Scan for the cell matching the given text and deliver its [X, Y] coordinate at center. 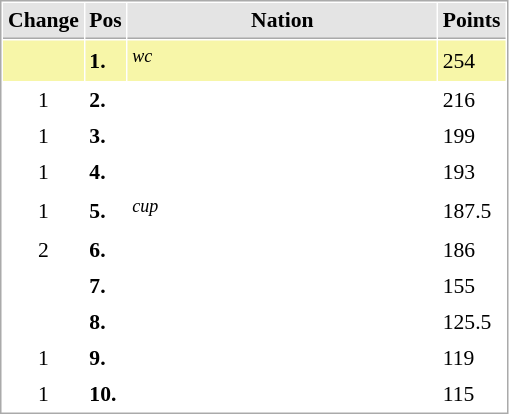
cup [282, 210]
2. [106, 99]
8. [106, 321]
193 [472, 171]
10. [106, 393]
125.5 [472, 321]
Pos [106, 21]
119 [472, 357]
5. [106, 210]
216 [472, 99]
4. [106, 171]
wc [282, 60]
7. [106, 285]
Change [44, 21]
199 [472, 135]
9. [106, 357]
3. [106, 135]
186 [472, 249]
6. [106, 249]
187.5 [472, 210]
2 [44, 249]
254 [472, 60]
155 [472, 285]
115 [472, 393]
Points [472, 21]
1. [106, 60]
Nation [282, 21]
